For the text-containing cell, return its midpoint in (X, Y) coordinate format. 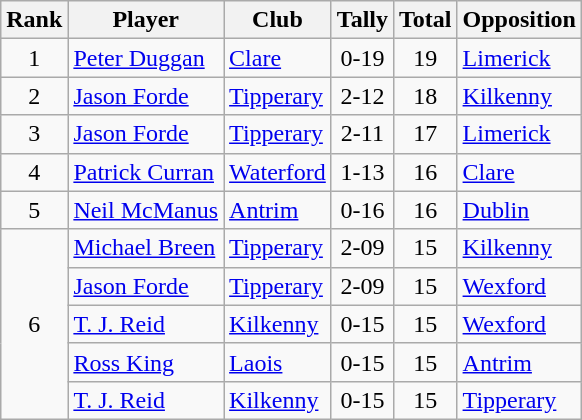
18 (426, 96)
Waterford (278, 172)
1-13 (362, 172)
5 (34, 210)
0-19 (362, 58)
Tally (362, 20)
17 (426, 134)
Neil McManus (146, 210)
4 (34, 172)
Total (426, 20)
Ross King (146, 362)
2-12 (362, 96)
Dublin (519, 210)
3 (34, 134)
Peter Duggan (146, 58)
Player (146, 20)
Laois (278, 362)
Patrick Curran (146, 172)
1 (34, 58)
Rank (34, 20)
2 (34, 96)
Michael Breen (146, 248)
0-16 (362, 210)
6 (34, 324)
Club (278, 20)
19 (426, 58)
Opposition (519, 20)
2-11 (362, 134)
